From the cell containing the given text, extract its center point as [X, Y] coordinate. 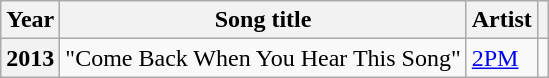
Artist [502, 20]
Year [30, 20]
2013 [30, 58]
"Come Back When You Hear This Song" [263, 58]
2PM [502, 58]
Song title [263, 20]
